Detect which cell encompasses the target text, then output its (x, y) center coordinate. 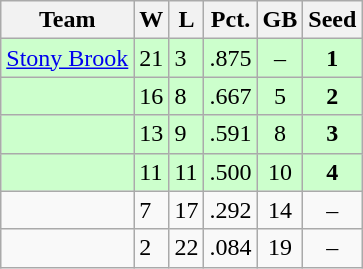
.500 (230, 172)
.292 (230, 210)
16 (152, 96)
22 (186, 248)
7 (152, 210)
10 (280, 172)
Seed (332, 20)
13 (152, 134)
Pct. (230, 20)
Team (68, 20)
.667 (230, 96)
Stony Brook (68, 58)
19 (280, 248)
5 (280, 96)
.591 (230, 134)
.084 (230, 248)
21 (152, 58)
4 (332, 172)
14 (280, 210)
.875 (230, 58)
9 (186, 134)
L (186, 20)
GB (280, 20)
1 (332, 58)
17 (186, 210)
W (152, 20)
